Find where the given text appears and provide that cell's center as (x, y) coordinate. 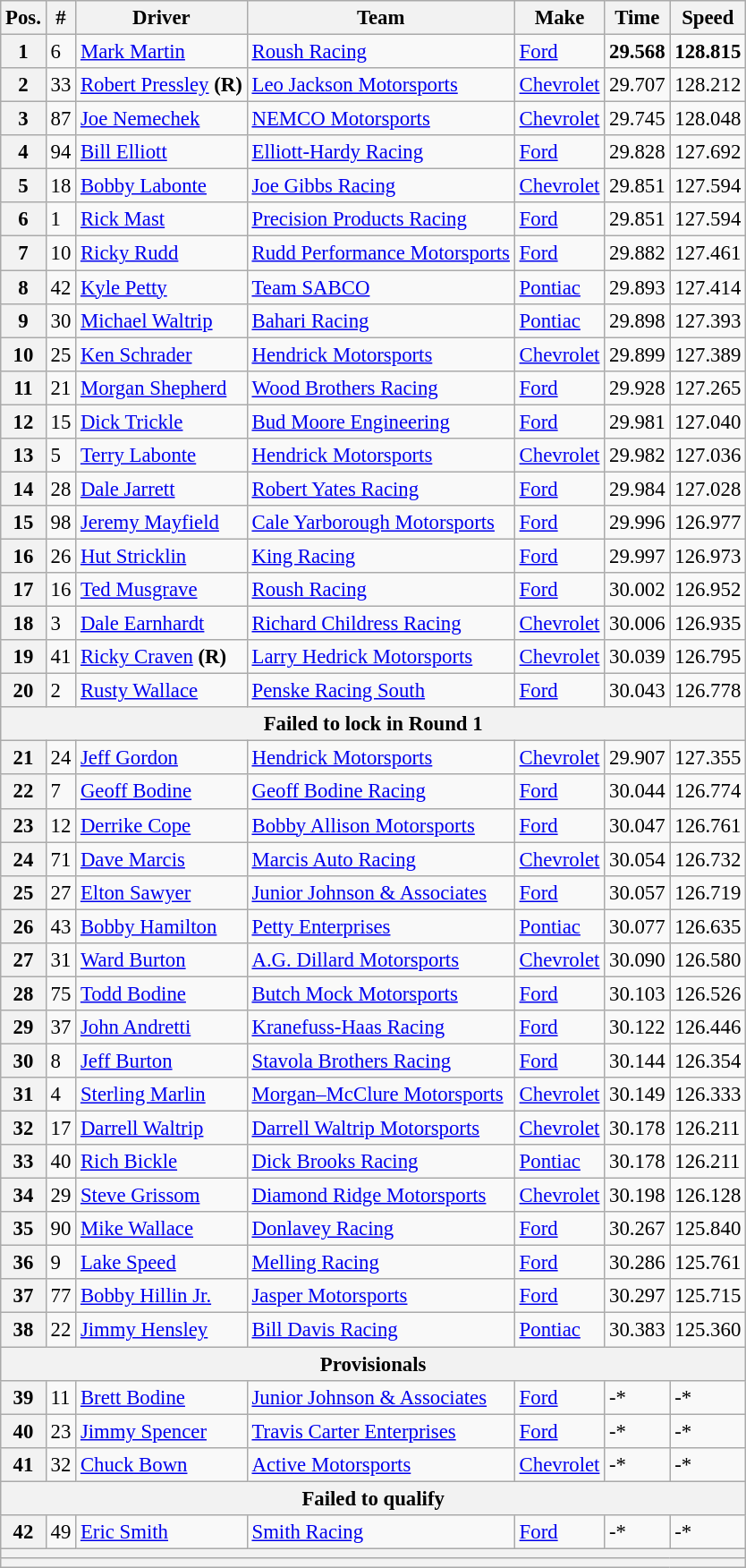
126.128 (708, 1196)
38 (23, 1330)
29.997 (637, 556)
126.333 (708, 1095)
Jasper Motorsports (381, 1297)
29.899 (637, 354)
Larry Hedrick Motorsports (381, 657)
Marcis Auto Racing (381, 859)
Active Motorsports (381, 1464)
Joe Nemechek (162, 119)
NEMCO Motorsports (381, 119)
35 (23, 1229)
Steve Grissom (162, 1196)
126.732 (708, 859)
29.893 (637, 287)
Provisionals (374, 1364)
126.580 (708, 960)
Petty Enterprises (381, 926)
29.828 (637, 152)
125.360 (708, 1330)
Smith Racing (381, 1532)
Kyle Petty (162, 287)
20 (23, 691)
Richard Childress Racing (381, 624)
29.568 (637, 52)
39 (23, 1397)
Robert Yates Racing (381, 489)
Ricky Rudd (162, 253)
30.039 (637, 657)
Ricky Craven (R) (162, 657)
# (61, 18)
Derrike Cope (162, 825)
Brett Bodine (162, 1397)
Wood Brothers Racing (381, 388)
127.393 (708, 320)
127.414 (708, 287)
29.745 (637, 119)
126.774 (708, 792)
30.002 (637, 590)
30.149 (637, 1095)
29.907 (637, 758)
Ken Schrader (162, 354)
30.054 (637, 859)
126.977 (708, 523)
126.526 (708, 993)
Rudd Performance Motorsports (381, 253)
30.047 (637, 825)
Jimmy Spencer (162, 1431)
30.077 (637, 926)
Bobby Labonte (162, 186)
Bobby Hamilton (162, 926)
Todd Bodine (162, 993)
126.719 (708, 892)
Rick Mast (162, 219)
Rich Bickle (162, 1162)
125.715 (708, 1297)
126.952 (708, 590)
30.297 (637, 1297)
Bill Elliott (162, 152)
30.267 (637, 1229)
Leo Jackson Motorsports (381, 85)
Michael Waltrip (162, 320)
128.048 (708, 119)
13 (23, 456)
98 (61, 523)
126.635 (708, 926)
125.761 (708, 1263)
Chuck Bown (162, 1464)
Morgan–McClure Motorsports (381, 1095)
Precision Products Racing (381, 219)
Dale Jarrett (162, 489)
Driver (162, 18)
Mike Wallace (162, 1229)
Pos. (23, 18)
49 (61, 1532)
30.090 (637, 960)
Speed (708, 18)
126.973 (708, 556)
30.383 (637, 1330)
Darrell Waltrip Motorsports (381, 1129)
77 (61, 1297)
71 (61, 859)
A.G. Dillard Motorsports (381, 960)
19 (23, 657)
Bill Davis Racing (381, 1330)
29.996 (637, 523)
126.354 (708, 1061)
Elton Sawyer (162, 892)
90 (61, 1229)
34 (23, 1196)
127.389 (708, 354)
Hut Stricklin (162, 556)
Robert Pressley (R) (162, 85)
30.286 (637, 1263)
Jeremy Mayfield (162, 523)
Travis Carter Enterprises (381, 1431)
36 (23, 1263)
29.882 (637, 253)
30.198 (637, 1196)
126.935 (708, 624)
King Racing (381, 556)
126.446 (708, 1027)
Jimmy Hensley (162, 1330)
29.984 (637, 489)
Stavola Brothers Racing (381, 1061)
Team SABCO (381, 287)
Time (637, 18)
Sterling Marlin (162, 1095)
75 (61, 993)
Melling Racing (381, 1263)
87 (61, 119)
Dick Brooks Racing (381, 1162)
Bud Moore Engineering (381, 422)
Elliott-Hardy Racing (381, 152)
Lake Speed (162, 1263)
30.103 (637, 993)
Ted Musgrave (162, 590)
Morgan Shepherd (162, 388)
Geoff Bodine (162, 792)
Ward Burton (162, 960)
30.044 (637, 792)
94 (61, 152)
127.461 (708, 253)
Eric Smith (162, 1532)
John Andretti (162, 1027)
126.778 (708, 691)
Team (381, 18)
43 (61, 926)
Kranefuss-Haas Racing (381, 1027)
Geoff Bodine Racing (381, 792)
127.355 (708, 758)
30.144 (637, 1061)
127.028 (708, 489)
Bobby Allison Motorsports (381, 825)
30.043 (637, 691)
Mark Martin (162, 52)
29.707 (637, 85)
Diamond Ridge Motorsports (381, 1196)
127.040 (708, 422)
128.815 (708, 52)
126.761 (708, 825)
Butch Mock Motorsports (381, 993)
Cale Yarborough Motorsports (381, 523)
Bobby Hillin Jr. (162, 1297)
30.006 (637, 624)
126.795 (708, 657)
Joe Gibbs Racing (381, 186)
29.928 (637, 388)
125.840 (708, 1229)
Failed to qualify (374, 1498)
Darrell Waltrip (162, 1129)
Bahari Racing (381, 320)
Failed to lock in Round 1 (374, 724)
127.692 (708, 152)
30.057 (637, 892)
Donlavey Racing (381, 1229)
Dale Earnhardt (162, 624)
Make (559, 18)
29.898 (637, 320)
Jeff Gordon (162, 758)
29.982 (637, 456)
Terry Labonte (162, 456)
Penske Racing South (381, 691)
127.036 (708, 456)
128.212 (708, 85)
Dave Marcis (162, 859)
127.265 (708, 388)
29.981 (637, 422)
30.122 (637, 1027)
Rusty Wallace (162, 691)
Jeff Burton (162, 1061)
Dick Trickle (162, 422)
14 (23, 489)
